Determine the [X, Y] coordinate at the center of the cell enclosing the given text.  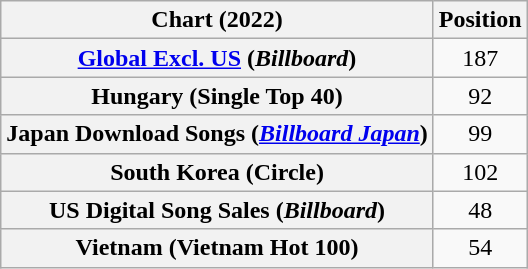
54 [480, 248]
102 [480, 172]
Chart (2022) [218, 20]
Global Excl. US (Billboard) [218, 58]
48 [480, 210]
Vietnam (Vietnam Hot 100) [218, 248]
South Korea (Circle) [218, 172]
Hungary (Single Top 40) [218, 96]
99 [480, 134]
US Digital Song Sales (Billboard) [218, 210]
Japan Download Songs (Billboard Japan) [218, 134]
187 [480, 58]
Position [480, 20]
92 [480, 96]
